From the cell containing the given text, extract its center point as (x, y) coordinate. 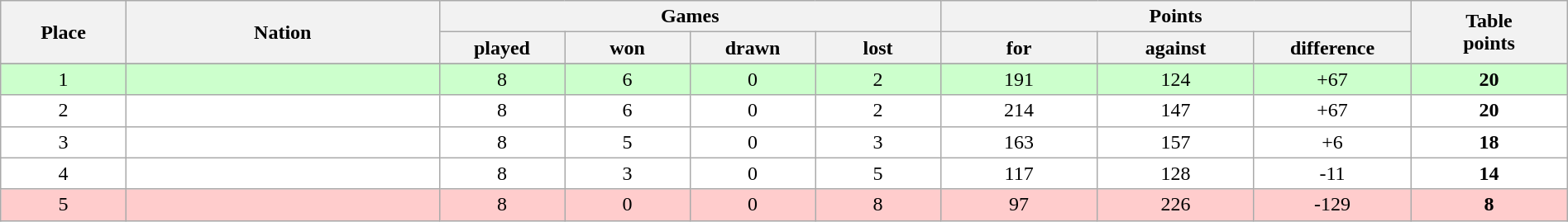
226 (1176, 205)
lost (878, 48)
163 (1019, 142)
124 (1176, 79)
-11 (1331, 173)
128 (1176, 173)
191 (1019, 79)
Place (64, 32)
difference (1331, 48)
+6 (1331, 142)
Nation (283, 32)
Points (1175, 17)
4 (64, 173)
drawn (753, 48)
played (502, 48)
214 (1019, 111)
1 (64, 79)
97 (1019, 205)
18 (1489, 142)
147 (1176, 111)
14 (1489, 173)
Games (690, 17)
for (1019, 48)
won (628, 48)
against (1176, 48)
-129 (1331, 205)
157 (1176, 142)
117 (1019, 173)
Tablepoints (1489, 32)
